Capture the cell that displays the provided text and extract its (X, Y) central coordinate. 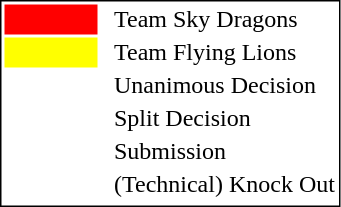
Submission (224, 151)
(Technical) Knock Out (224, 185)
Team Sky Dragons (224, 19)
Unanimous Decision (224, 85)
Team Flying Lions (224, 53)
Split Decision (224, 119)
